Provide the (X, Y) coordinate of the cell's center where the given text is located.  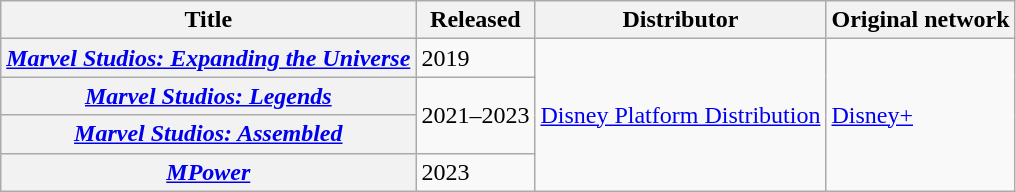
Released (476, 20)
MPower (208, 172)
Original network (920, 20)
2019 (476, 58)
2023 (476, 172)
Marvel Studios: Legends (208, 96)
Marvel Studios: Expanding the Universe (208, 58)
2021–2023 (476, 115)
Disney+ (920, 115)
Title (208, 20)
Disney Platform Distribution (680, 115)
Distributor (680, 20)
Marvel Studios: Assembled (208, 134)
